Return the (x, y) coordinate for the center point of the cell that contains the specified text.  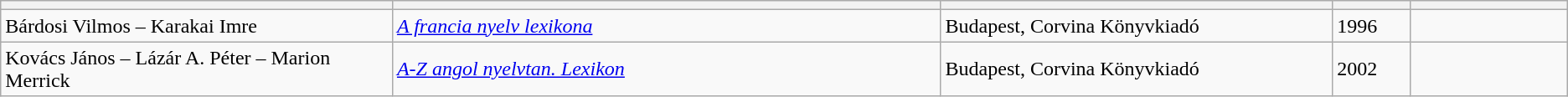
A-Z angol nyelvtan. Lexikon (667, 69)
1996 (1372, 26)
2002 (1372, 69)
A francia nyelv lexikona (667, 26)
Kovács János – Lázár A. Péter – Marion Merrick (197, 69)
Bárdosi Vilmos – Karakai Imre (197, 26)
